Locate the cell with the specified text and output its [x, y] center coordinate. 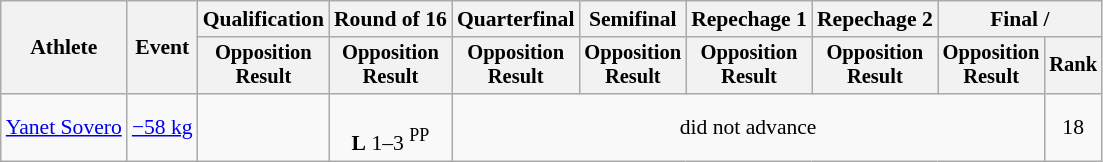
L 1–3 PP [390, 128]
Final / [1020, 19]
did not advance [748, 128]
Semifinal [632, 19]
Yanet Sovero [64, 128]
Athlete [64, 48]
Round of 16 [390, 19]
Repechage 2 [875, 19]
Qualification [264, 19]
18 [1073, 128]
Quarterfinal [516, 19]
Rank [1073, 66]
−58 kg [162, 128]
Repechage 1 [749, 19]
Event [162, 48]
